Search for the cell housing the specified text and yield its (X, Y) center coordinate. 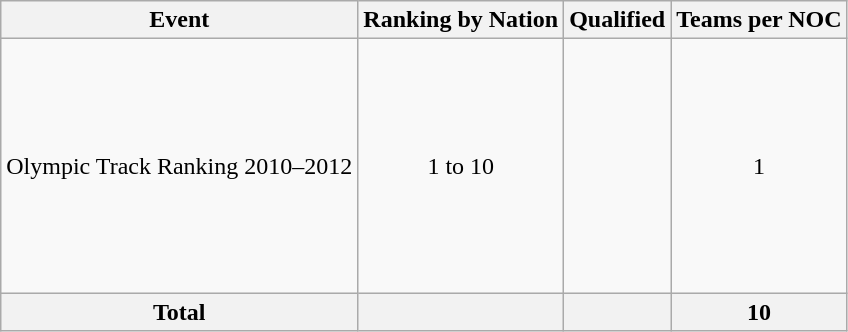
Teams per NOC (759, 20)
1 to 10 (461, 166)
Ranking by Nation (461, 20)
10 (759, 312)
Olympic Track Ranking 2010–2012 (180, 166)
1 (759, 166)
Qualified (618, 20)
Event (180, 20)
Total (180, 312)
